Scan for the cell matching the given text and deliver its [x, y] coordinate at center. 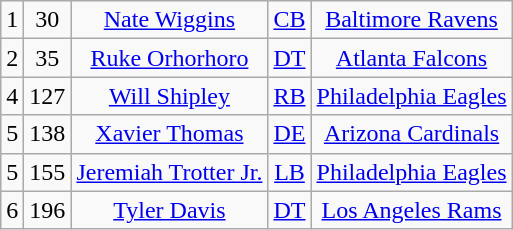
2 [12, 58]
35 [48, 58]
127 [48, 96]
Baltimore Ravens [412, 20]
Ruke Orhorhoro [170, 58]
DE [290, 134]
Tyler Davis [170, 210]
Nate Wiggins [170, 20]
138 [48, 134]
Arizona Cardinals [412, 134]
Jeremiah Trotter Jr. [170, 172]
196 [48, 210]
CB [290, 20]
30 [48, 20]
1 [12, 20]
6 [12, 210]
RB [290, 96]
Los Angeles Rams [412, 210]
155 [48, 172]
4 [12, 96]
LB [290, 172]
Will Shipley [170, 96]
Xavier Thomas [170, 134]
Atlanta Falcons [412, 58]
